Pinpoint the cell where the given text exists, returning its [X, Y] midpoint coordinate. 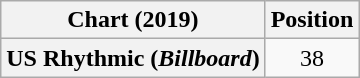
Position [312, 20]
38 [312, 58]
Chart (2019) [133, 20]
US Rhythmic (Billboard) [133, 58]
